Identify which cell holds the provided text, then report its (X, Y) central coordinate. 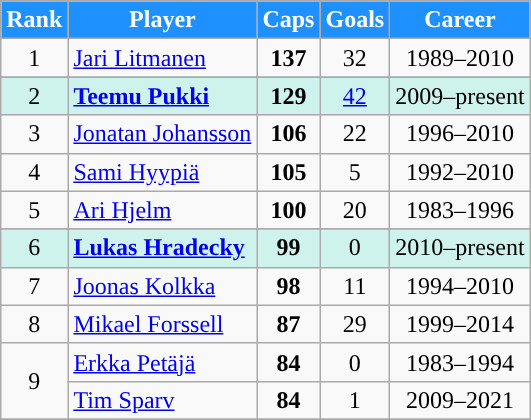
Ari Hjelm (162, 210)
Player (162, 20)
8 (34, 324)
Rank (34, 20)
Tim Sparv (162, 400)
22 (355, 134)
106 (288, 134)
2010–present (460, 248)
3 (34, 134)
7 (34, 286)
87 (288, 324)
100 (288, 210)
Jari Litmanen (162, 58)
1996–2010 (460, 134)
42 (355, 96)
6 (34, 248)
Teemu Pukki (162, 96)
1989–2010 (460, 58)
Sami Hyypiä (162, 172)
98 (288, 286)
105 (288, 172)
2009–2021 (460, 400)
129 (288, 96)
1992–2010 (460, 172)
20 (355, 210)
Goals (355, 20)
29 (355, 324)
32 (355, 58)
2009–present (460, 96)
1999–2014 (460, 324)
Career (460, 20)
Jonatan Johansson (162, 134)
Erkka Petäjä (162, 362)
1983–1994 (460, 362)
1994–2010 (460, 286)
Joonas Kolkka (162, 286)
Mikael Forssell (162, 324)
1983–1996 (460, 210)
99 (288, 248)
9 (34, 381)
137 (288, 58)
Lukas Hradecky (162, 248)
Caps (288, 20)
11 (355, 286)
2 (34, 96)
4 (34, 172)
